Scan for the cell matching the given text and deliver its (x, y) coordinate at center. 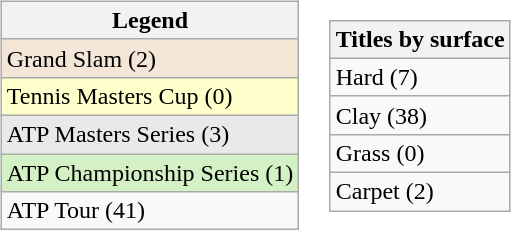
Grand Slam (2) (150, 58)
ATP Tour (41) (150, 211)
Grass (0) (420, 153)
Hard (7) (420, 77)
ATP Championship Series (1) (150, 173)
Titles by surface (420, 39)
Clay (38) (420, 115)
Legend (150, 20)
Tennis Masters Cup (0) (150, 96)
ATP Masters Series (3) (150, 134)
Carpet (2) (420, 192)
